Determine the [x, y] coordinate at the center of the cell enclosing the given text.  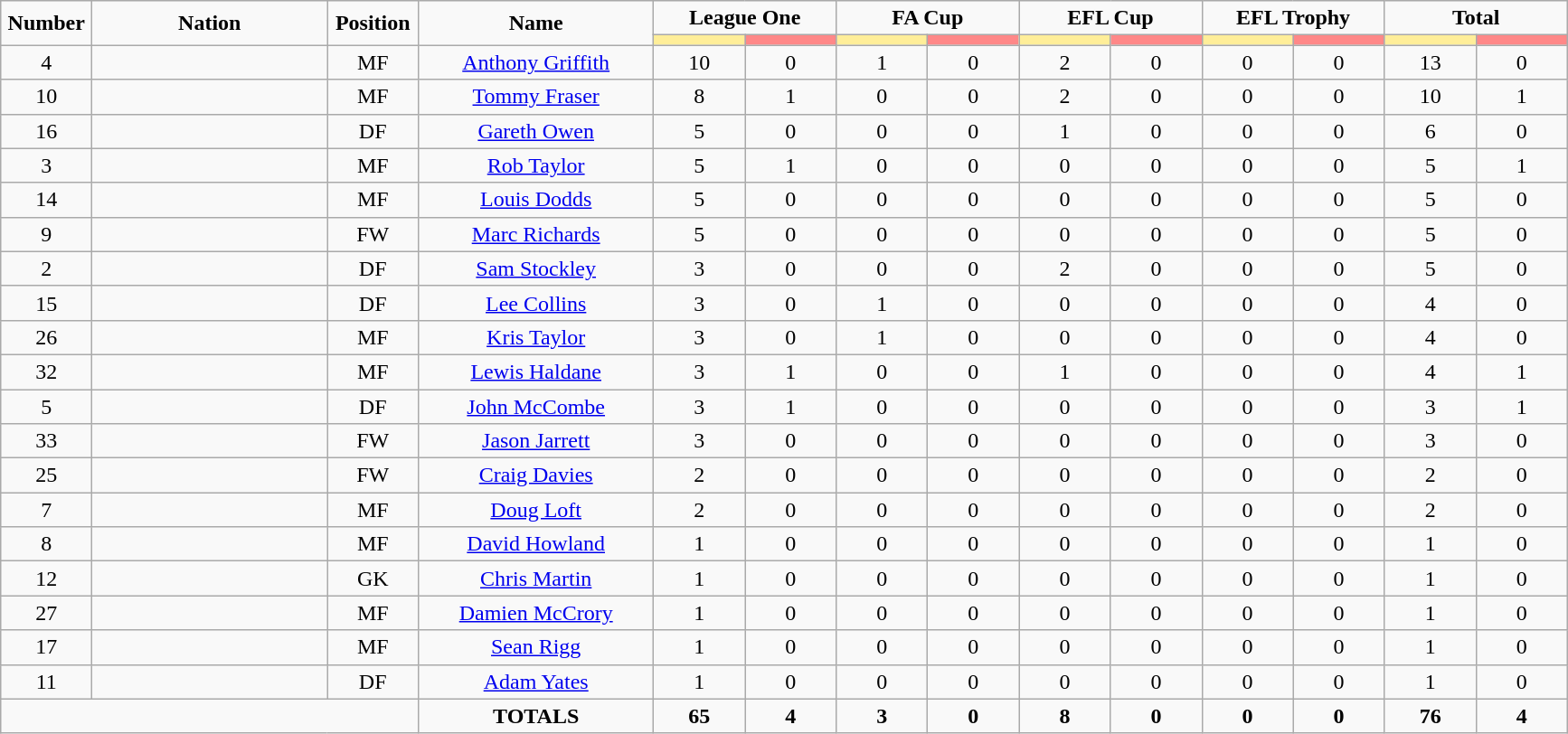
Nation [210, 24]
9 [47, 234]
EFL Cup [1110, 18]
Adam Yates [536, 682]
League One [745, 18]
FA Cup [928, 18]
6 [1431, 131]
Doug Loft [536, 510]
Name [536, 24]
Kris Taylor [536, 337]
Sam Stockley [536, 268]
27 [47, 613]
Damien McCrory [536, 613]
Gareth Owen [536, 131]
Jason Jarrett [536, 441]
Tommy Fraser [536, 97]
Rob Taylor [536, 165]
15 [47, 303]
Sean Rigg [536, 647]
David Howland [536, 544]
Marc Richards [536, 234]
Anthony Griffith [536, 62]
14 [47, 200]
Lee Collins [536, 303]
Craig Davies [536, 475]
Louis Dodds [536, 200]
76 [1431, 716]
Position [373, 24]
33 [47, 441]
Lewis Haldane [536, 372]
11 [47, 682]
13 [1431, 62]
Total [1476, 18]
17 [47, 647]
EFL Trophy [1293, 18]
32 [47, 372]
26 [47, 337]
16 [47, 131]
12 [47, 579]
John McCombe [536, 406]
65 [700, 716]
Number [47, 24]
GK [373, 579]
TOTALS [536, 716]
25 [47, 475]
Chris Martin [536, 579]
7 [47, 510]
